Return the [x, y] coordinate for the center point of the cell that contains the specified text.  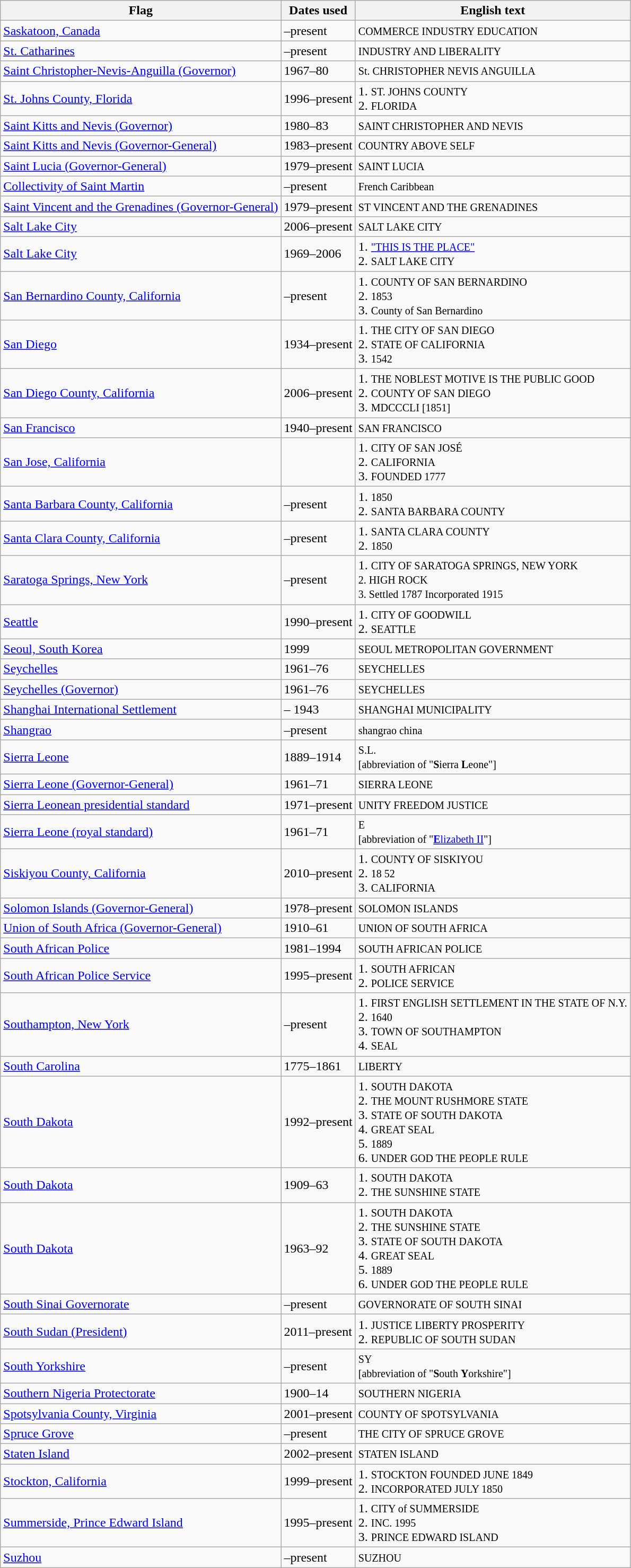
1990–present [318, 621]
St. CHRISTOPHER NEVIS ANGUILLA [493, 71]
1. FIRST ENGLISH SETTLEMENT IN THE STATE OF N.Y.2. 16403. TOWN OF SOUTHAMPTON4. SEAL [493, 1024]
SAINT CHRISTOPHER AND NEVIS [493, 126]
Saint Lucia (Governor-General) [141, 166]
SALT LAKE CITY [493, 226]
Sierra Leone [141, 757]
SAINT LUCIA [493, 166]
San Jose, California [141, 462]
1909–63 [318, 1185]
1940–present [318, 428]
2001–present [318, 1414]
THE CITY OF SPRUCE GROVE [493, 1434]
COUNTY OF SPOTSYLVANIA [493, 1414]
1934–present [318, 345]
SIERRA LEONE [493, 784]
Stockton, California [141, 1481]
Seychelles [141, 669]
St. Catharines [141, 51]
1. SOUTH AFRICAN2. POLICE SERVICE [493, 975]
Saratoga Springs, New York [141, 580]
Saint Christopher-Nevis-Anguilla (Governor) [141, 71]
Santa Clara County, California [141, 539]
Saint Kitts and Nevis (Governor) [141, 126]
1. CITY OF SAN JOSÉ2. CALIFORNIA3. FOUNDED 1777 [493, 462]
UNION OF SOUTH AFRICA [493, 928]
2011–present [318, 1332]
Seychelles (Governor) [141, 689]
Saint Kitts and Nevis (Governor-General) [141, 146]
1. STOCKTON FOUNDED JUNE 18492. INCORPORATED JULY 1850 [493, 1481]
Collectivity of Saint Martin [141, 186]
1. SOUTH DAKOTA2. THE SUNSHINE STATE [493, 1185]
South Carolina [141, 1066]
Southampton, New York [141, 1024]
Sierra Leone (Governor-General) [141, 784]
UNITY FREEDOM JUSTICE [493, 804]
STATEN ISLAND [493, 1454]
Shangrao [141, 729]
1. THE CITY OF SAN DIEGO2. STATE OF CALIFORNIA3. 1542 [493, 345]
Santa Barbara County, California [141, 504]
1999 [318, 649]
SUZHOU [493, 1557]
SOLOMON ISLANDS [493, 908]
South Yorkshire [141, 1366]
LIBERTY [493, 1066]
COUNTRY ABOVE SELF [493, 146]
GOVERNORATE OF SOUTH SINAI [493, 1304]
INDUSTRY AND LIBERALITY [493, 51]
Dates used [318, 11]
ST VINCENT AND THE GRENADINES [493, 206]
South Sudan (President) [141, 1332]
South Sinai Governorate [141, 1304]
1992–present [318, 1122]
Seoul, South Korea [141, 649]
S.L.[abbreviation of "Sierra Leone"] [493, 757]
1775–1861 [318, 1066]
1. CITY of SUMMERSIDE2. INC. 19953. PRINCE EDWARD ISLAND [493, 1523]
Sierra Leone (royal standard) [141, 832]
Suzhou [141, 1557]
Seattle [141, 621]
2002–present [318, 1454]
SAN FRANCISCO [493, 428]
1999–present [318, 1481]
1978–present [318, 908]
Southern Nigeria Protectorate [141, 1393]
1. COUNTY OF SISKIYOU2. 18 523. CALIFORNIA [493, 874]
SHANGHAI MUNICIPALITY [493, 709]
1971–present [318, 804]
Spruce Grove [141, 1434]
Summerside, Prince Edward Island [141, 1523]
1983–present [318, 146]
Flag [141, 11]
1967–80 [318, 71]
1963–92 [318, 1248]
1. "THIS IS THE PLACE"2. SALT LAKE CITY [493, 253]
1. SOUTH DAKOTA2. THE MOUNT RUSHMORE STATE3. STATE OF SOUTH DAKOTA4. GREAT SEAL5. 18896. UNDER GOD THE PEOPLE RULE [493, 1122]
Sierra Leonean presidential standard [141, 804]
SEOUL METROPOLITAN GOVERNMENT [493, 649]
South African Police [141, 948]
1. JUSTICE LIBERTY PROSPERITY2. REPUBLIC OF SOUTH SUDAN [493, 1332]
1996–present [318, 99]
1969–2006 [318, 253]
Union of South Africa (Governor-General) [141, 928]
1910–61 [318, 928]
SOUTH AFRICAN POLICE [493, 948]
1. CITY OF SARATOGA SPRINGS, NEW YORK 2. HIGH ROCK3. Settled 1787 Incorporated 1915 [493, 580]
San Bernardino County, California [141, 296]
1981–1994 [318, 948]
Spotsylvania County, Virginia [141, 1414]
San Diego [141, 345]
shangrao china [493, 729]
Shanghai International Settlement [141, 709]
St. Johns County, Florida [141, 99]
1. CITY OF GOODWILL2. SEATTLE [493, 621]
E[abbreviation of "Elizabeth II"] [493, 832]
1980–83 [318, 126]
South African Police Service [141, 975]
Saint Vincent and the Grenadines (Governor-General) [141, 206]
1. THE NOBLEST MOTIVE IS THE PUBLIC GOOD2. COUNTY OF SAN DIEGO3. MDCCCLI [1851] [493, 393]
1. SANTA CLARA COUNTY2. 1850 [493, 539]
Saskatoon, Canada [141, 31]
1. SOUTH DAKOTA2. THE SUNSHINE STATE3. STATE OF SOUTH DAKOTA4. GREAT SEAL5. 18896. UNDER GOD THE PEOPLE RULE [493, 1248]
SOUTHERN NIGERIA [493, 1393]
English text [493, 11]
San Diego County, California [141, 393]
1889–1914 [318, 757]
– 1943 [318, 709]
1. 18502. SANTA BARBARA COUNTY [493, 504]
1. ST. JOHNS COUNTY2. FLORIDA [493, 99]
Solomon Islands (Governor-General) [141, 908]
Staten Island [141, 1454]
1. COUNTY OF SAN BERNARDINO2. 18533. County of San Bernardino [493, 296]
1900–14 [318, 1393]
San Francisco [141, 428]
French Caribbean [493, 186]
Siskiyou County, California [141, 874]
2010–present [318, 874]
SY[abbreviation of "South Yorkshire"] [493, 1366]
COMMERCE INDUSTRY EDUCATION [493, 31]
